Scan for the cell matching the given text and deliver its (X, Y) coordinate at center. 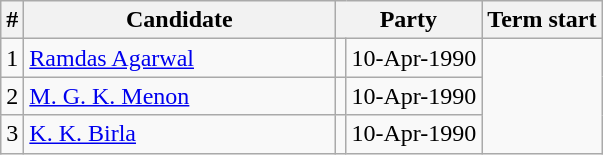
Party (408, 20)
M. G. K. Menon (180, 96)
K. K. Birla (180, 134)
3 (12, 134)
# (12, 20)
Candidate (180, 20)
Ramdas Agarwal (180, 58)
1 (12, 58)
Term start (542, 20)
2 (12, 96)
